Return [x, y] of the center of cell containing provided text 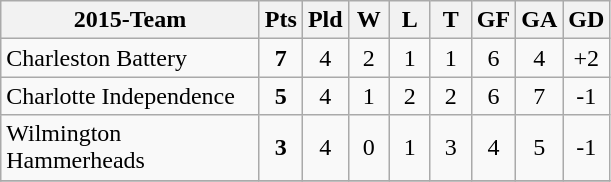
+2 [586, 58]
GF [493, 20]
L [410, 20]
0 [368, 148]
Charleston Battery [130, 58]
T [450, 20]
W [368, 20]
Wilmington Hammerheads [130, 148]
Charlotte Independence [130, 96]
GD [586, 20]
GA [540, 20]
Pld [325, 20]
Pts [280, 20]
2015-Team [130, 20]
